From the cell containing the given text, extract its center point as [X, Y] coordinate. 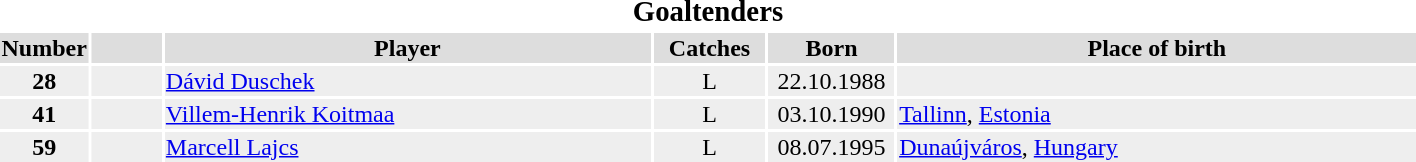
22.10.1988 [832, 81]
Tallinn, Estonia [1157, 114]
59 [44, 147]
08.07.1995 [832, 147]
Born [832, 48]
Player [407, 48]
Catches [709, 48]
Dávid Duschek [407, 81]
28 [44, 81]
Marcell Lajcs [407, 147]
41 [44, 114]
Villem-Henrik Koitmaa [407, 114]
03.10.1990 [832, 114]
Number [44, 48]
Place of birth [1157, 48]
Dunaújváros, Hungary [1157, 147]
